Provide the (x, y) coordinate of the cell's center where the given text is located.  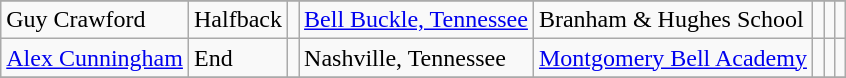
Guy Crawford (95, 20)
Nashville, Tennessee (416, 58)
Bell Buckle, Tennessee (416, 20)
Halfback (238, 20)
Branham & Hughes School (672, 20)
Alex Cunningham (95, 58)
End (238, 58)
Montgomery Bell Academy (672, 58)
